Identify which cell holds the provided text, then report its (x, y) central coordinate. 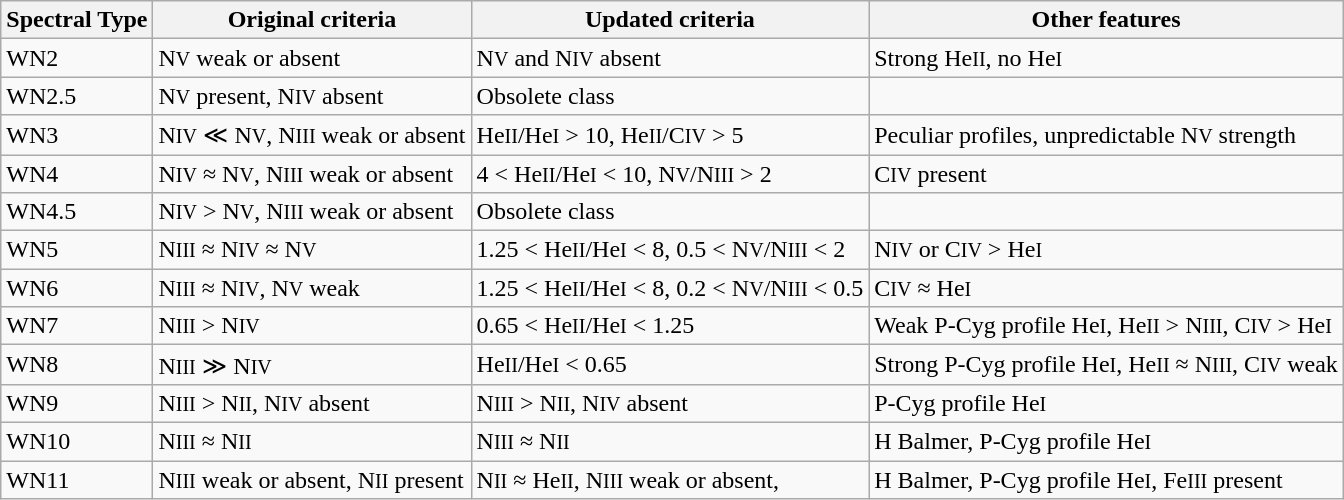
Original criteria (312, 20)
HeII/HeI > 10, HeII/CIV > 5 (670, 135)
NIV ≪ NV, NIII weak or absent (312, 135)
CIV ≈ HeI (1106, 288)
WN10 (77, 441)
NIII ≫ NIV (312, 365)
0.65 < HeII/HeI < 1.25 (670, 326)
1.25 < HeII/HeI < 8, 0.5 < NV/NIII < 2 (670, 250)
NIII ≈ NIV ≈ NV (312, 250)
NIII weak or absent, NII present (312, 479)
Strong P-Cyg profile HeI, HeII ≈ NIII, CIV weak (1106, 365)
H Balmer, P-Cyg profile HeI, FeIII present (1106, 479)
Strong HeII, no HeI (1106, 58)
WN2.5 (77, 96)
Other features (1106, 20)
1.25 < HeII/HeI < 8, 0.2 < NV/NIII < 0.5 (670, 288)
NIII > NIV (312, 326)
WN3 (77, 135)
WN6 (77, 288)
WN2 (77, 58)
WN11 (77, 479)
4 < HeII/HeI < 10, NV/NIII > 2 (670, 173)
NIII ≈ NIV, NV weak (312, 288)
NII ≈ HeII, NIII weak or absent, (670, 479)
HeII/HeI < 0.65 (670, 365)
Spectral Type (77, 20)
NIV or CIV > HeI (1106, 250)
WN5 (77, 250)
WN9 (77, 403)
Weak P-Cyg profile HeI, HeII > NIII, CIV > HeI (1106, 326)
NIV ≈ NV, NIII weak or absent (312, 173)
WN4 (77, 173)
NV and NIV absent (670, 58)
P-Cyg profile HeI (1106, 403)
NV present, NIV absent (312, 96)
NIV > NV, NIII weak or absent (312, 212)
Updated criteria (670, 20)
Peculiar profiles, unpredictable NV strength (1106, 135)
H Balmer, P-Cyg profile HeI (1106, 441)
WN8 (77, 365)
WN7 (77, 326)
NV weak or absent (312, 58)
CIV present (1106, 173)
WN4.5 (77, 212)
